For the text-containing cell, return its midpoint in (x, y) coordinate format. 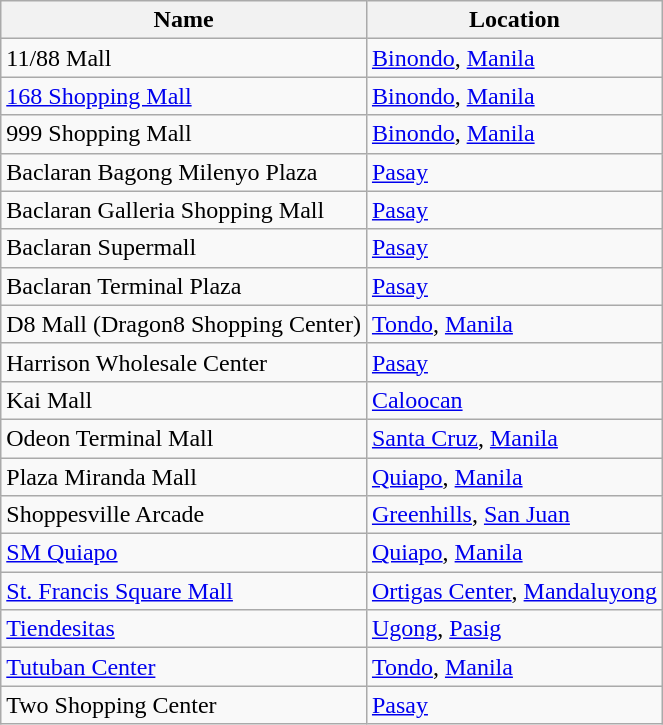
Ugong, Pasig (514, 629)
Tutuban Center (184, 667)
Baclaran Supermall (184, 248)
SM Quiapo (184, 553)
11/88 Mall (184, 58)
Greenhills, San Juan (514, 515)
Ortigas Center, Mandaluyong (514, 591)
Baclaran Bagong Milenyo Plaza (184, 172)
Caloocan (514, 400)
Harrison Wholesale Center (184, 362)
Shoppesville Arcade (184, 515)
Odeon Terminal Mall (184, 438)
Kai Mall (184, 400)
D8 Mall (Dragon8 Shopping Center) (184, 324)
Location (514, 20)
999 Shopping Mall (184, 134)
Santa Cruz, Manila (514, 438)
Baclaran Galleria Shopping Mall (184, 210)
Plaza Miranda Mall (184, 477)
Name (184, 20)
St. Francis Square Mall (184, 591)
168 Shopping Mall (184, 96)
Two Shopping Center (184, 705)
Tiendesitas (184, 629)
Baclaran Terminal Plaza (184, 286)
